Scan for the cell matching the given text and deliver its (X, Y) coordinate at center. 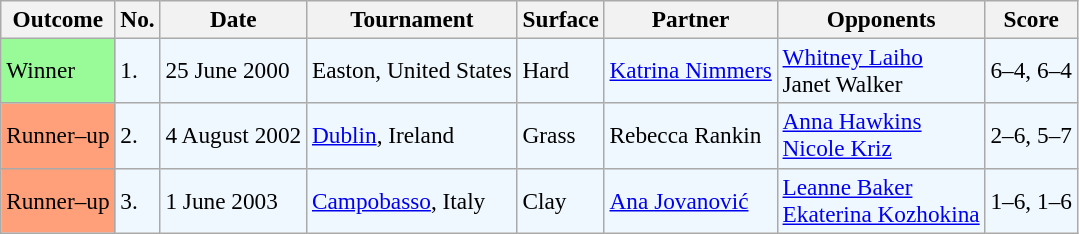
Grass (560, 136)
Outcome (58, 19)
Easton, United States (412, 70)
Whitney Laiho Janet Walker (881, 70)
No. (138, 19)
2–6, 5–7 (1031, 136)
Katrina Nimmers (690, 70)
2. (138, 136)
1–6, 1–6 (1031, 200)
Opponents (881, 19)
Rebecca Rankin (690, 136)
1 June 2003 (234, 200)
3. (138, 200)
4 August 2002 (234, 136)
Surface (560, 19)
Hard (560, 70)
Anna Hawkins Nicole Kriz (881, 136)
Ana Jovanović (690, 200)
Dublin, Ireland (412, 136)
6–4, 6–4 (1031, 70)
Score (1031, 19)
Campobasso, Italy (412, 200)
Leanne Baker Ekaterina Kozhokina (881, 200)
25 June 2000 (234, 70)
1. (138, 70)
Partner (690, 19)
Date (234, 19)
Tournament (412, 19)
Winner (58, 70)
Clay (560, 200)
